Scan for the cell matching the given text and deliver its (X, Y) coordinate at center. 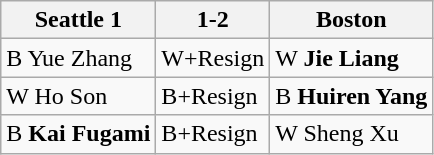
W Ho Son (78, 96)
W+Resign (213, 58)
W Sheng Xu (352, 134)
Boston (352, 20)
B Huiren Yang (352, 96)
B Yue Zhang (78, 58)
1-2 (213, 20)
W Jie Liang (352, 58)
Seattle 1 (78, 20)
B Kai Fugami (78, 134)
